Capture the cell that displays the provided text and extract its (X, Y) central coordinate. 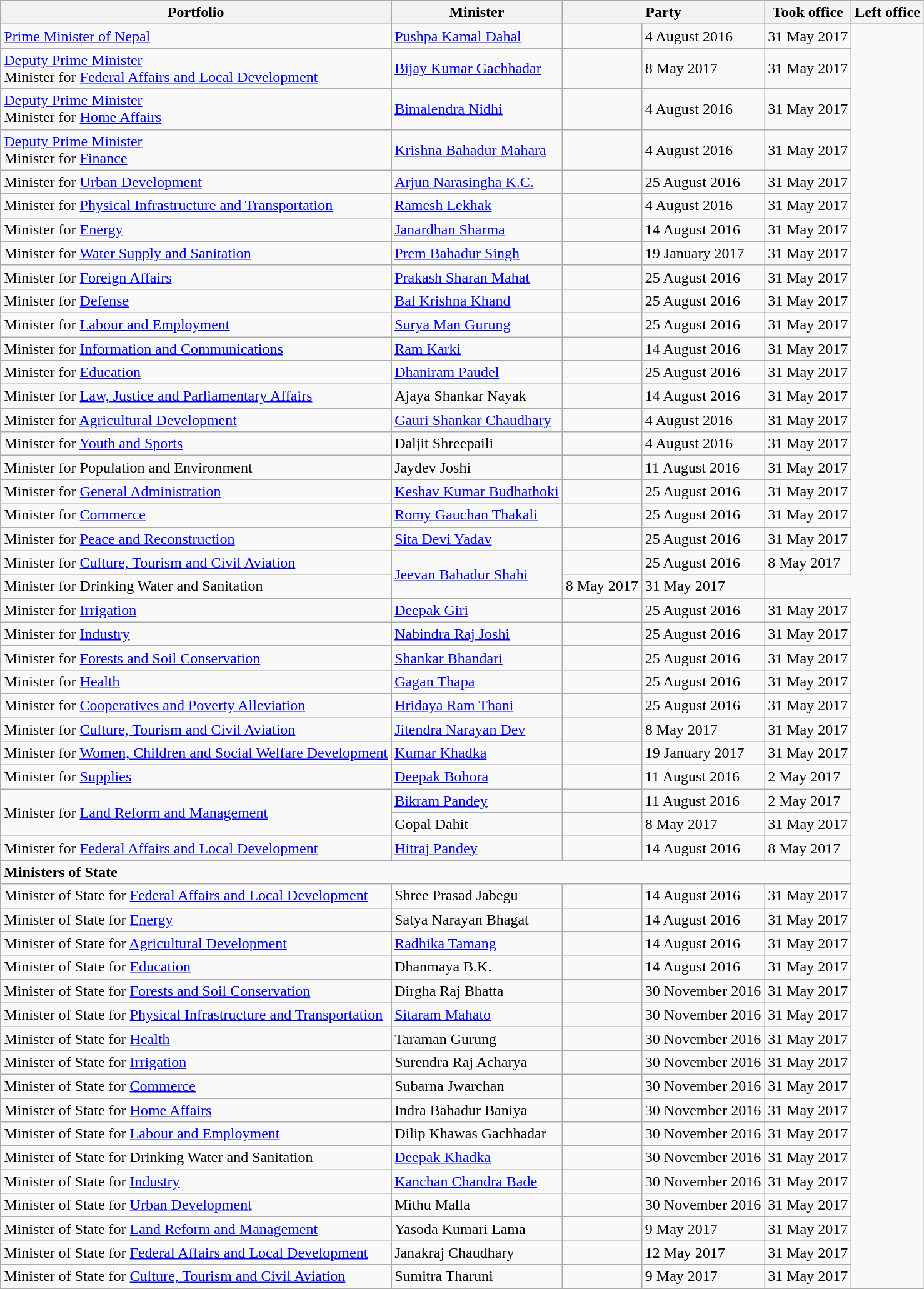
Deepak Bohora (477, 777)
Minister for Population and Environment (196, 468)
Minister of State for Agricultural Development (196, 943)
Deputy Prime MinisterMinister for Finance (196, 150)
Minister for Law, Justice and Parliamentary Affairs (196, 396)
Minister of State for Drinking Water and Sanitation (196, 1158)
Keshav Kumar Budhathoki (477, 491)
Minister of State for Health (196, 1038)
Arjun Narasingha K.C. (477, 182)
Minister for Drinking Water and Sanitation (196, 586)
Ram Karki (477, 348)
Minister for Foreign Affairs (196, 277)
Krishna Bahadur Mahara (477, 150)
Gauri Shankar Chaudhary (477, 420)
Minister of State for Culture, Tourism and Civil Aviation (196, 1276)
Minister of State for Land Reform and Management (196, 1229)
Minister (477, 13)
Prakash Sharan Mahat (477, 277)
Minister for Youth and Sports (196, 444)
Minister for Defense (196, 301)
Prem Bahadur Singh (477, 253)
Minister for Labour and Employment (196, 324)
Gagan Thapa (477, 681)
Kumar Khadka (477, 753)
Minister for Supplies (196, 777)
Ajaya Shankar Nayak (477, 396)
Minister of State for Industry (196, 1181)
Dilip Khawas Gachhadar (477, 1134)
Minister of State for Education (196, 967)
Jaydev Joshi (477, 468)
12 May 2017 (703, 1253)
Bijay Kumar Gachhadar (477, 69)
Shree Prasad Jabegu (477, 896)
Yasoda Kumari Lama (477, 1229)
Daljit Shreepaili (477, 444)
Minister for General Administration (196, 491)
Minister for Irrigation (196, 610)
Deepak Khadka (477, 1158)
Minister for Health (196, 681)
Surendra Raj Acharya (477, 1062)
Radhika Tamang (477, 943)
Minister for Urban Development (196, 182)
Ministers of State (426, 872)
Minister of State for Energy (196, 920)
Minister for Federal Affairs and Local Development (196, 848)
Minister of State for Labour and Employment (196, 1134)
Sita Devi Yadav (477, 539)
Kanchan Chandra Bade (477, 1181)
Dirgha Raj Bhatta (477, 991)
Minister for Forests and Soil Conservation (196, 658)
Bimalendra Nidhi (477, 109)
Minister for Energy (196, 229)
Jeevan Bahadur Shahi (477, 574)
Bikram Pandey (477, 801)
Subarna Jwarchan (477, 1086)
Mithu Malla (477, 1205)
Minister for Agricultural Development (196, 420)
Hridaya Ram Thani (477, 705)
Prime Minister of Nepal (196, 36)
Minister for Water Supply and Sanitation (196, 253)
Sitaram Mahato (477, 1015)
Hitraj Pandey (477, 848)
Minister of State for Commerce (196, 1086)
Minister for Physical Infrastructure and Transportation (196, 206)
Left office (888, 13)
Janardhan Sharma (477, 229)
Deputy Prime MinisterMinister for Home Affairs (196, 109)
Janakraj Chaudhary (477, 1253)
Minister for Commerce (196, 515)
Bal Krishna Khand (477, 301)
Minister of State for Home Affairs (196, 1110)
Dhanmaya B.K. (477, 967)
Minister for Information and Communications (196, 348)
Surya Man Gurung (477, 324)
Romy Gauchan Thakali (477, 515)
Jitendra Narayan Dev (477, 730)
Indra Bahadur Baniya (477, 1110)
Dhaniram Paudel (477, 373)
Satya Narayan Bhagat (477, 920)
Nabindra Raj Joshi (477, 634)
Gopal Dahit (477, 825)
Deputy Prime MinisterMinister for Federal Affairs and Local Development (196, 69)
Minister for Cooperatives and Poverty Alleviation (196, 705)
Party (663, 13)
Minister for Land Reform and Management (196, 813)
Taraman Gurung (477, 1038)
Minister of State for Forests and Soil Conservation (196, 991)
Took office (808, 13)
Pushpa Kamal Dahal (477, 36)
Minister of State for Irrigation (196, 1062)
Minister for Industry (196, 634)
Minister of State for Urban Development (196, 1205)
Portfolio (196, 13)
Deepak Giri (477, 610)
Minister for Peace and Reconstruction (196, 539)
Sumitra Tharuni (477, 1276)
Ramesh Lekhak (477, 206)
Minister for Education (196, 373)
Minister of State for Physical Infrastructure and Transportation (196, 1015)
Minister for Women, Children and Social Welfare Development (196, 753)
Shankar Bhandari (477, 658)
